Pinpoint the cell where the given text exists, returning its (X, Y) midpoint coordinate. 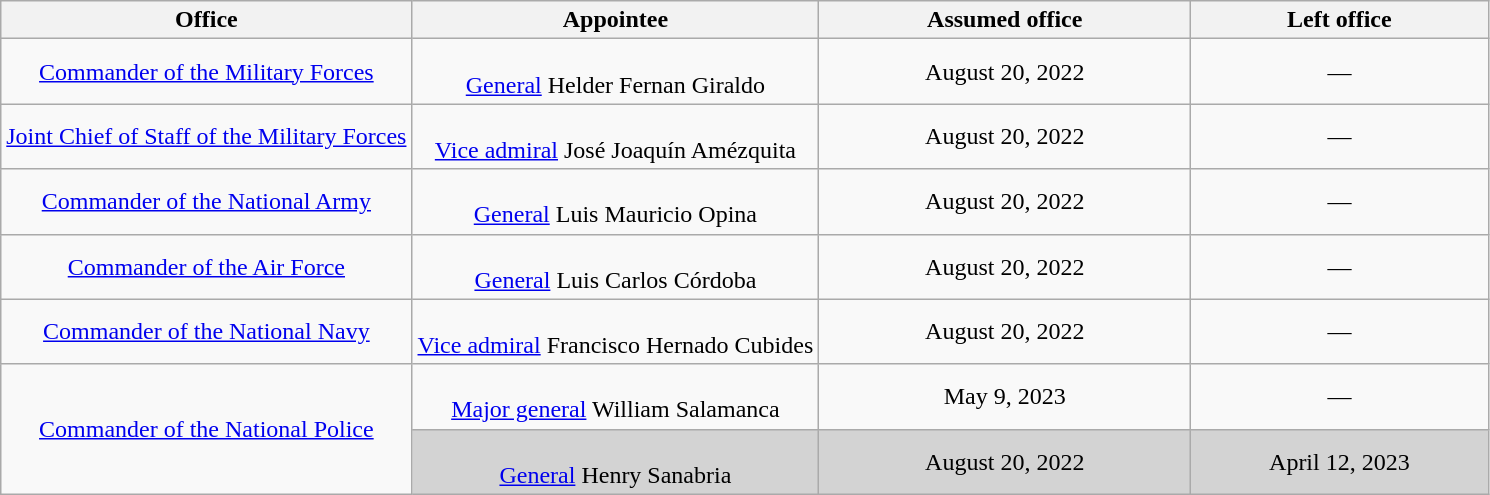
General Henry Sanabria (616, 462)
Office (206, 20)
Commander of the National Navy (206, 332)
Vice admiral Francisco Hernado Cubides (616, 332)
General Helder Fernan Giraldo (616, 72)
Assumed office (1005, 20)
Commander of the Air Force (206, 266)
Left office (1340, 20)
Commander of the National Army (206, 202)
General Luis Carlos Córdoba (616, 266)
Vice admiral José Joaquín Amézquita (616, 136)
General Luis Mauricio Opina (616, 202)
April 12, 2023 (1340, 462)
Commander of the Military Forces (206, 72)
Major general William Salamanca (616, 396)
Commander of the National Police (206, 429)
Joint Chief of Staff of the Military Forces (206, 136)
May 9, 2023 (1005, 396)
Appointee (616, 20)
